Search for the cell housing the specified text and yield its [X, Y] center coordinate. 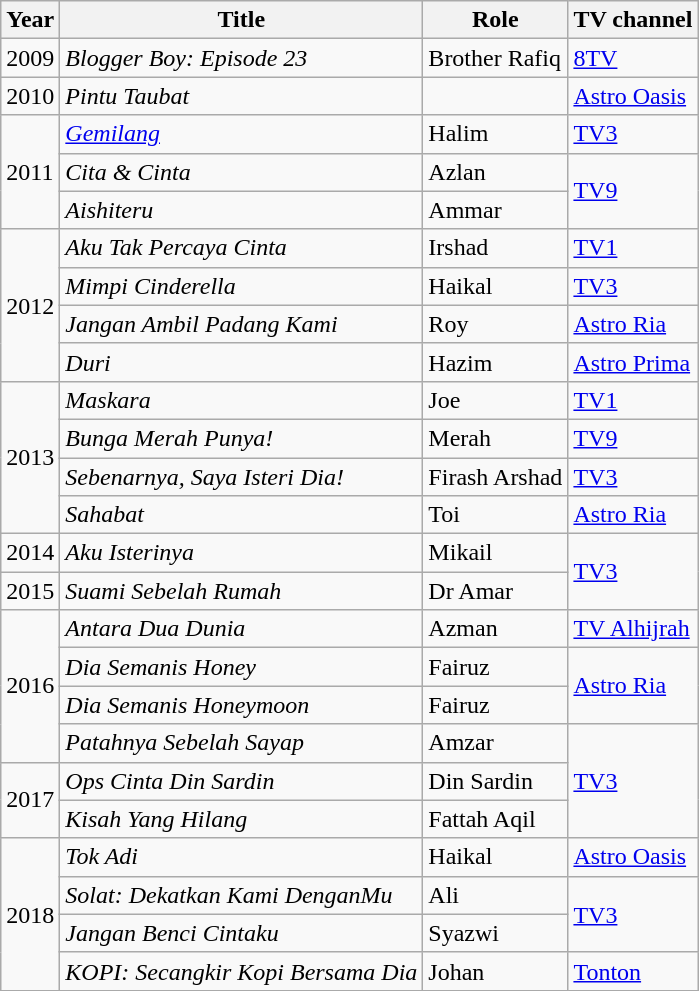
Solat: Dekatkan Kami DenganMu [242, 895]
2011 [30, 172]
Mikail [496, 553]
2014 [30, 553]
Patahnya Sebelah Sayap [242, 743]
Astro Prima [633, 362]
Dia Semanis Honeymoon [242, 705]
Title [242, 20]
Aishiteru [242, 210]
Hazim [496, 362]
2016 [30, 686]
Tonton [633, 971]
Sebenarnya, Saya Isteri Dia! [242, 477]
Brother Rafiq [496, 58]
Amzar [496, 743]
TV channel [633, 20]
Irshad [496, 248]
Merah [496, 438]
Toi [496, 515]
Azlan [496, 172]
Joe [496, 400]
Fattah Aqil [496, 819]
Halim [496, 134]
Mimpi Cinderella [242, 286]
TV Alhijrah [633, 629]
Aku Tak Percaya Cinta [242, 248]
2017 [30, 800]
Bunga Merah Punya! [242, 438]
Duri [242, 362]
2018 [30, 914]
Roy [496, 324]
Ali [496, 895]
Tok Adi [242, 857]
Antara Dua Dunia [242, 629]
Jangan Ambil Padang Kami [242, 324]
Gemilang [242, 134]
Ammar [496, 210]
2010 [30, 96]
Role [496, 20]
8TV [633, 58]
Year [30, 20]
Sahabat [242, 515]
KOPI: Secangkir Kopi Bersama Dia [242, 971]
Azman [496, 629]
2012 [30, 305]
Kisah Yang Hilang [242, 819]
Blogger Boy: Episode 23 [242, 58]
Suami Sebelah Rumah [242, 591]
Din Sardin [496, 781]
Johan [496, 971]
Firash Arshad [496, 477]
Maskara [242, 400]
2015 [30, 591]
2013 [30, 457]
Jangan Benci Cintaku [242, 933]
2009 [30, 58]
Pintu Taubat [242, 96]
Syazwi [496, 933]
Cita & Cinta [242, 172]
Dia Semanis Honey [242, 667]
Dr Amar [496, 591]
Ops Cinta Din Sardin [242, 781]
Aku Isterinya [242, 553]
